Identify which cell holds the provided text, then report its (x, y) central coordinate. 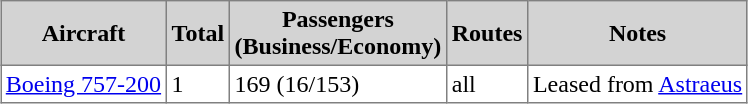
all (488, 84)
169 (16/153) (338, 84)
Passengers (Business/Economy) (338, 33)
Notes (638, 33)
Total (198, 33)
Aircraft (84, 33)
Leased from Astraeus (638, 84)
Boeing 757-200 (84, 84)
Routes (488, 33)
1 (198, 84)
